Provide the (X, Y) coordinate of the cell's center where the given text is located.  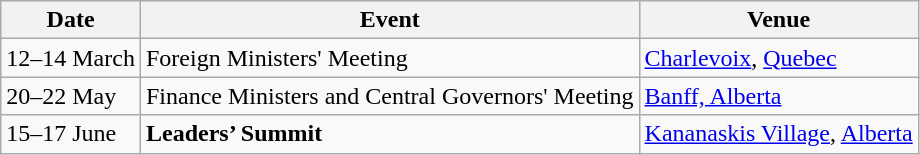
Date (71, 20)
Leaders’ Summit (390, 134)
20–22 May (71, 96)
Charlevoix, Quebec (778, 58)
Kananaskis Village, Alberta (778, 134)
Event (390, 20)
12–14 March (71, 58)
Venue (778, 20)
Finance Ministers and Central Governors' Meeting (390, 96)
Foreign Ministers' Meeting (390, 58)
15–17 June (71, 134)
Banff, Alberta (778, 96)
